Output the [x, y] coordinate of the center of the cell containing the given text.  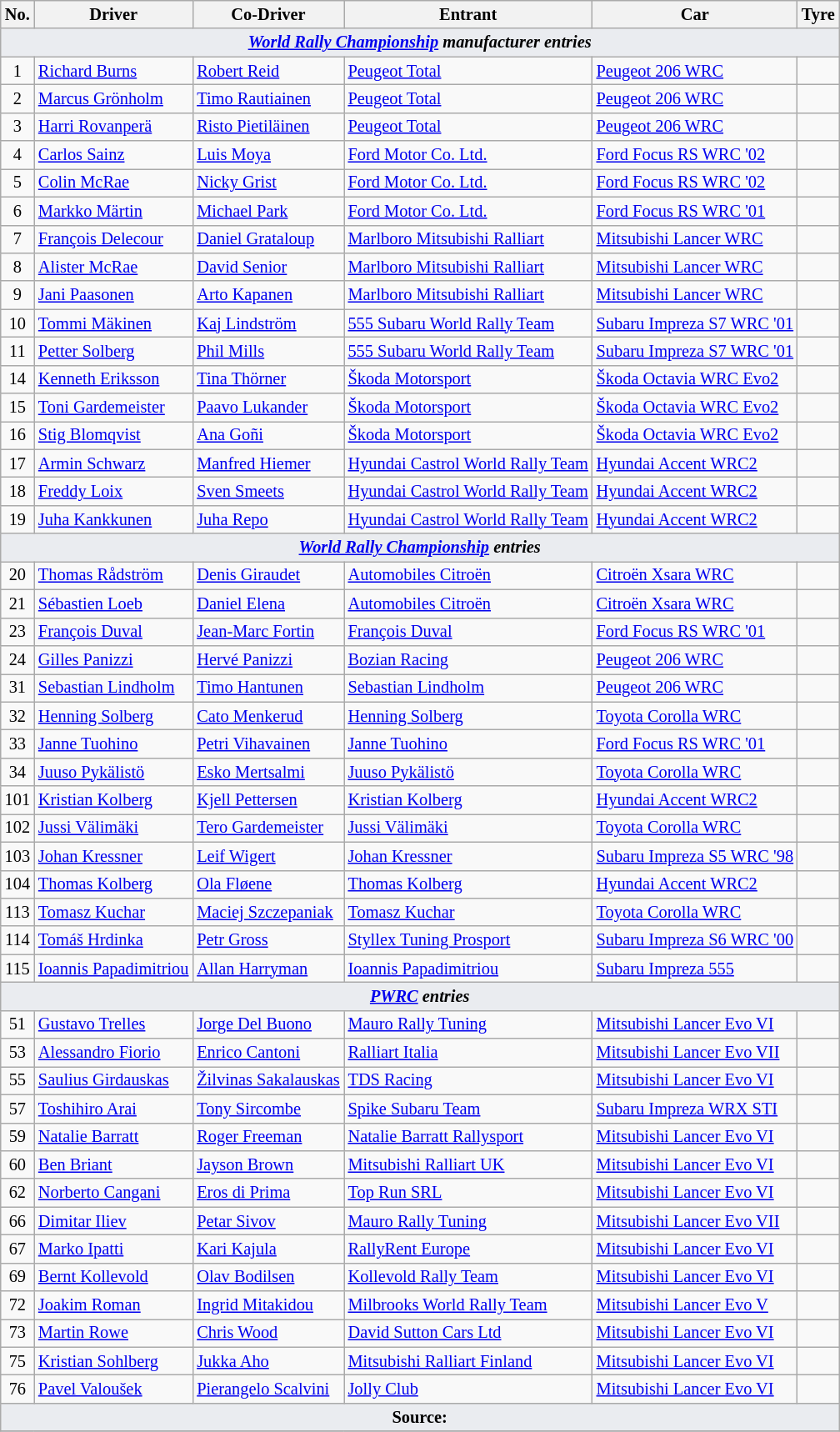
Jolly Club [468, 1389]
Olav Bodilsen [268, 1277]
5 [17, 183]
16 [17, 435]
114 [17, 940]
Eros di Prima [268, 1193]
Car [695, 14]
Ben Briant [113, 1164]
TDS Racing [468, 1080]
Enrico Cantoni [268, 1053]
Gilles Panizzi [113, 659]
Armin Schwarz [113, 463]
Jayson Brown [268, 1164]
RallyRent Europe [468, 1249]
17 [17, 463]
Milbrooks World Rally Team [468, 1305]
Mitsubishi Ralliart Finland [468, 1361]
62 [17, 1193]
33 [17, 744]
Joakim Roman [113, 1305]
Petter Solberg [113, 351]
Richard Burns [113, 71]
67 [17, 1249]
Saulius Girdauskas [113, 1080]
Marko Ipatti [113, 1249]
Stig Blomqvist [113, 435]
3 [17, 127]
Tyre [818, 14]
Ralliart Italia [468, 1053]
Toni Gardemeister [113, 408]
75 [17, 1361]
Kenneth Eriksson [113, 379]
Kristian Sohlberg [113, 1361]
Kollevold Rally Team [468, 1277]
Luis Moya [268, 155]
113 [17, 912]
Arto Kapanen [268, 295]
Freddy Loix [113, 491]
103 [17, 856]
Entrant [468, 14]
Tero Gardemeister [268, 828]
Daniel Grataloup [268, 239]
Markko Märtin [113, 211]
Daniel Elena [268, 603]
Ola Fløene [268, 884]
Hervé Panizzi [268, 659]
Mitsubishi Ralliart UK [468, 1164]
Maciej Szczepaniak [268, 912]
David Sutton Cars Ltd [468, 1333]
4 [17, 155]
Tommi Mäkinen [113, 323]
Risto Pietiläinen [268, 127]
Paavo Lukander [268, 408]
73 [17, 1333]
Driver [113, 14]
104 [17, 884]
34 [17, 772]
Mitsubishi Lancer Evo V [695, 1305]
Thomas Rådström [113, 575]
Žilvinas Sakalauskas [268, 1080]
55 [17, 1080]
Allan Harryman [268, 969]
Source: [420, 1417]
102 [17, 828]
Subaru Impreza 555 [695, 969]
Natalie Barratt [113, 1137]
14 [17, 379]
Cato Menkerud [268, 716]
Natalie Barratt Rallysport [468, 1137]
6 [17, 211]
20 [17, 575]
Denis Giraudet [268, 575]
Petr Gross [268, 940]
Martin Rowe [113, 1333]
15 [17, 408]
Sven Smeets [268, 491]
Manfred Hiemer [268, 463]
Alister McRae [113, 267]
Bernt Kollevold [113, 1277]
23 [17, 632]
Roger Freeman [268, 1137]
9 [17, 295]
69 [17, 1277]
Ingrid Mitakidou [268, 1305]
115 [17, 969]
Kari Kajula [268, 1249]
Spike Subaru Team [468, 1109]
Alessandro Fiorio [113, 1053]
Chris Wood [268, 1333]
51 [17, 1024]
1 [17, 71]
Kjell Pettersen [268, 800]
Jani Paasonen [113, 295]
8 [17, 267]
Toshihiro Arai [113, 1109]
Bozian Racing [468, 659]
Michael Park [268, 211]
18 [17, 491]
Petar Sivov [268, 1221]
Nicky Grist [268, 183]
57 [17, 1109]
11 [17, 351]
Timo Hantunen [268, 688]
David Senior [268, 267]
Top Run SRL [468, 1193]
Robert Reid [268, 71]
21 [17, 603]
31 [17, 688]
Jukka Aho [268, 1361]
10 [17, 323]
Subaru Impreza S5 WRC '98 [695, 856]
53 [17, 1053]
2 [17, 98]
Timo Rautiainen [268, 98]
76 [17, 1389]
Styllex Tuning Prosport [468, 940]
Norberto Cangani [113, 1193]
Kaj Lindström [268, 323]
Gustavo Trelles [113, 1024]
Phil Mills [268, 351]
Tony Sircombe [268, 1109]
32 [17, 716]
Leif Wigert [268, 856]
Co-Driver [268, 14]
Juha Repo [268, 519]
Colin McRae [113, 183]
Tomáš Hrdinka [113, 940]
François Delecour [113, 239]
Jorge Del Buono [268, 1024]
Marcus Grönholm [113, 98]
72 [17, 1305]
59 [17, 1137]
Pierangelo Scalvini [268, 1389]
World Rally Championship entries [420, 548]
24 [17, 659]
PWRC entries [420, 996]
Carlos Sainz [113, 155]
Jean-Marc Fortin [268, 632]
Ana Goñi [268, 435]
No. [17, 14]
19 [17, 519]
Tina Thörner [268, 379]
Subaru Impreza S6 WRC '00 [695, 940]
Harri Rovanperä [113, 127]
66 [17, 1221]
7 [17, 239]
Pavel Valoušek [113, 1389]
Dimitar Iliev [113, 1221]
Petri Vihavainen [268, 744]
Subaru Impreza WRX STI [695, 1109]
Esko Mertsalmi [268, 772]
60 [17, 1164]
101 [17, 800]
World Rally Championship manufacturer entries [420, 43]
Sébastien Loeb [113, 603]
Juha Kankkunen [113, 519]
